Provide the [x, y] coordinate of the cell's center where the given text is located.  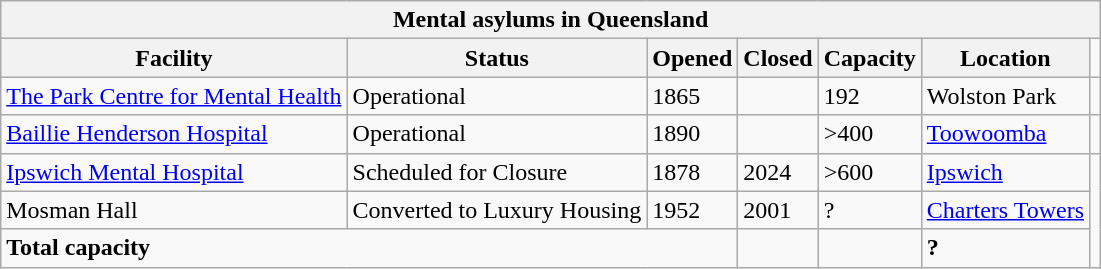
Capacity [870, 58]
Closed [778, 58]
>400 [870, 134]
Baillie Henderson Hospital [174, 134]
192 [870, 96]
Mosman Hall [174, 210]
2024 [778, 172]
Charters Towers [1005, 210]
Mental asylums in Queensland [551, 20]
1890 [692, 134]
Toowoomba [1005, 134]
1952 [692, 210]
Wolston Park [1005, 96]
1865 [692, 96]
1878 [692, 172]
Ipswich [1005, 172]
>600 [870, 172]
Opened [692, 58]
Facility [174, 58]
2001 [778, 210]
Scheduled for Closure [497, 172]
Converted to Luxury Housing [497, 210]
Location [1005, 58]
Status [497, 58]
Total capacity [370, 248]
Ipswich Mental Hospital [174, 172]
The Park Centre for Mental Health [174, 96]
